Return the [X, Y] coordinate for the center point of the cell that contains the specified text.  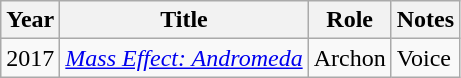
Mass Effect: Andromeda [184, 58]
Title [184, 20]
Voice [425, 58]
Archon [350, 58]
Year [30, 20]
Notes [425, 20]
Role [350, 20]
2017 [30, 58]
